Extract the [x, y] coordinate from the center of the cell holding the provided text.  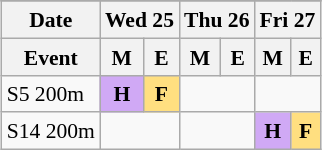
Wed 25 [140, 20]
Fri 27 [288, 20]
S5 200m [51, 94]
Date [51, 20]
Event [51, 56]
Thu 26 [217, 20]
S14 200m [51, 130]
